Pinpoint the cell where the given text exists, returning its [x, y] midpoint coordinate. 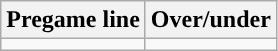
Over/under [210, 20]
Pregame line [74, 20]
